Output the [X, Y] coordinate of the center of the cell containing the given text.  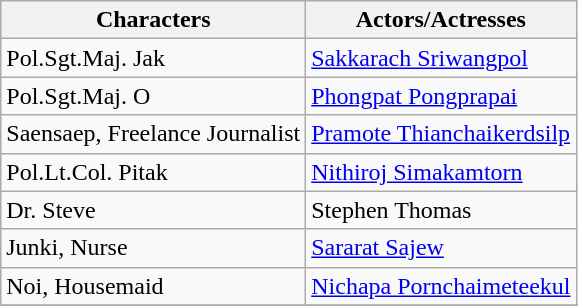
Phongpat Pongprapai [441, 96]
Stephen Thomas [441, 210]
Sararat Sajew [441, 248]
Junki, Nurse [154, 248]
Dr. Steve [154, 210]
Noi, Housemaid [154, 286]
Nithiroj Simakamtorn [441, 172]
Pol.Sgt.Maj. O [154, 96]
Pramote Thianchaikerdsilp [441, 134]
Saensaep, Freelance Journalist [154, 134]
Pol.Lt.Col. Pitak [154, 172]
Nichapa Pornchaimeteekul [441, 286]
Sakkarach Sriwangpol [441, 58]
Actors/Actresses [441, 20]
Pol.Sgt.Maj. Jak [154, 58]
Characters [154, 20]
